Find where the given text appears and provide that cell's center as [X, Y] coordinate. 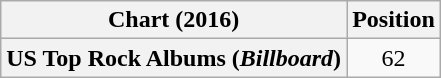
US Top Rock Albums (Billboard) [174, 58]
Chart (2016) [174, 20]
Position [394, 20]
62 [394, 58]
